Return the [X, Y] coordinate for the center point of the cell that contains the specified text.  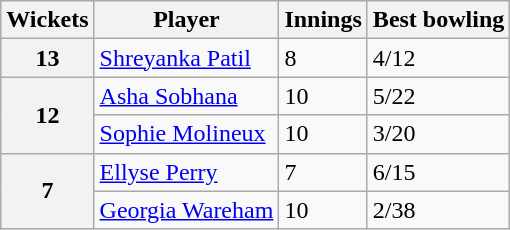
Ellyse Perry [186, 172]
Player [186, 20]
Innings [323, 20]
5/22 [438, 96]
3/20 [438, 134]
12 [48, 115]
4/12 [438, 58]
Wickets [48, 20]
8 [323, 58]
6/15 [438, 172]
13 [48, 58]
Sophie Molineux [186, 134]
Georgia Wareham [186, 210]
Shreyanka Patil [186, 58]
Best bowling [438, 20]
2/38 [438, 210]
Asha Sobhana [186, 96]
